Locate the cell with the specified text and output its (X, Y) center coordinate. 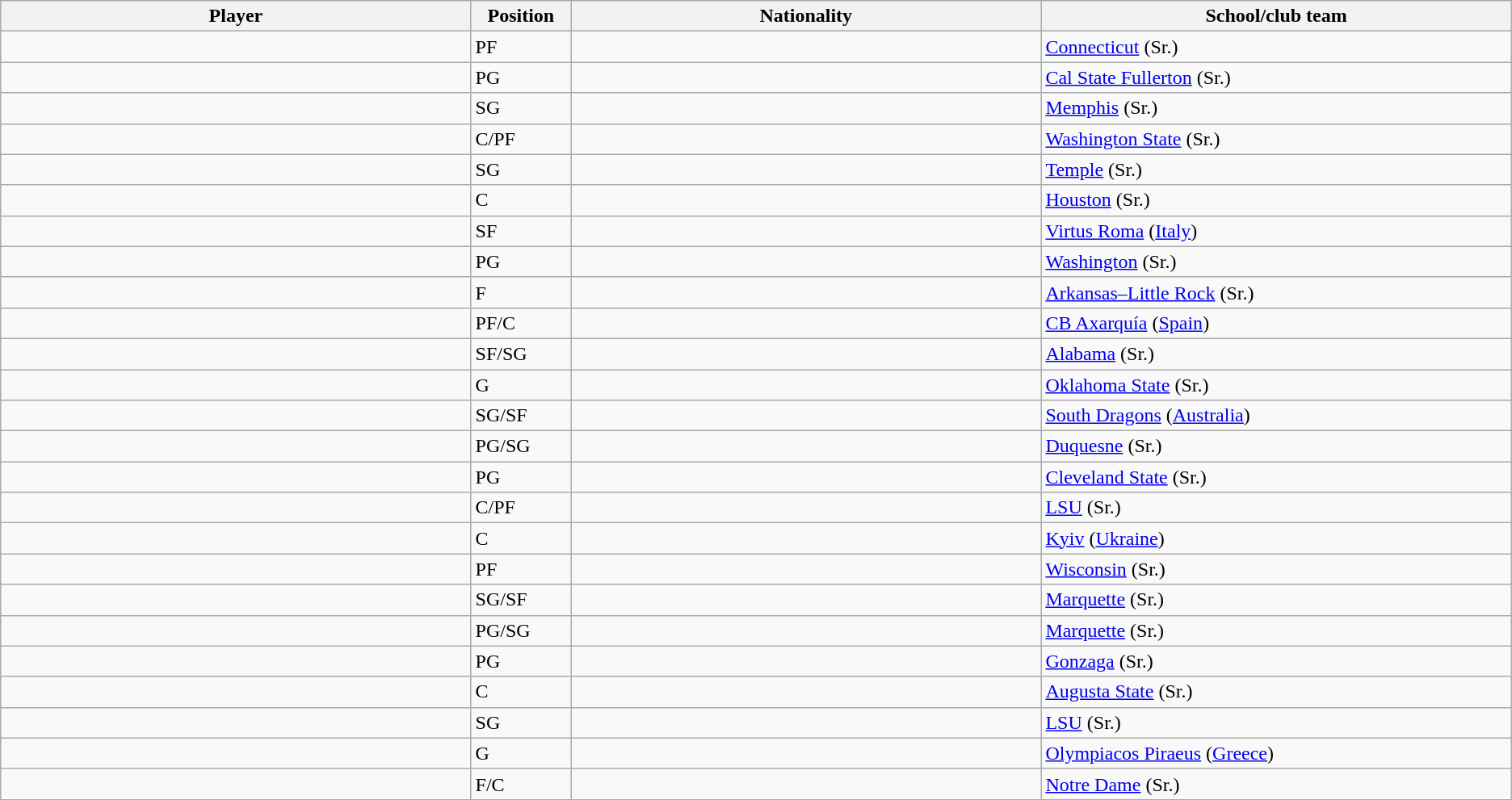
Position (521, 16)
Oklahoma State (Sr.) (1276, 385)
Notre Dame (Sr.) (1276, 784)
Connecticut (Sr.) (1276, 47)
Cleveland State (Sr.) (1276, 477)
SF/SG (521, 354)
PF/C (521, 323)
Memphis (Sr.) (1276, 108)
SF (521, 231)
Temple (Sr.) (1276, 170)
Gonzaga (Sr.) (1276, 661)
Augusta State (Sr.) (1276, 692)
Kyiv (Ukraine) (1276, 538)
Alabama (Sr.) (1276, 354)
Houston (Sr.) (1276, 200)
CB Axarquía (Spain) (1276, 323)
School/club team (1276, 16)
Duquesne (Sr.) (1276, 446)
Virtus Roma (Italy) (1276, 231)
Player (236, 16)
F (521, 292)
Washington State (Sr.) (1276, 139)
Wisconsin (Sr.) (1276, 569)
South Dragons (Australia) (1276, 416)
Arkansas–Little Rock (Sr.) (1276, 292)
F/C (521, 784)
Nationality (806, 16)
Cal State Fullerton (Sr.) (1276, 77)
Olympiacos Piraeus (Greece) (1276, 753)
Washington (Sr.) (1276, 262)
